Find where the given text appears and provide that cell's center as (x, y) coordinate. 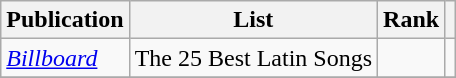
Billboard (65, 58)
Rank (412, 20)
Publication (65, 20)
List (253, 20)
The 25 Best Latin Songs (253, 58)
